From the cell containing the given text, extract its center point as (X, Y) coordinate. 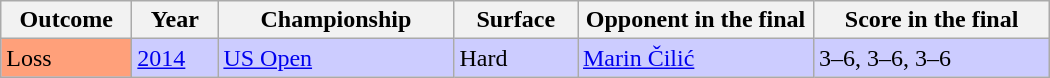
Surface (516, 20)
3–6, 3–6, 3–6 (932, 58)
2014 (175, 58)
Opponent in the final (696, 20)
Year (175, 20)
Outcome (66, 20)
Championship (336, 20)
Marin Čilić (696, 58)
Loss (66, 58)
US Open (336, 58)
Score in the final (932, 20)
Hard (516, 58)
